For the text-containing cell, return its midpoint in (X, Y) coordinate format. 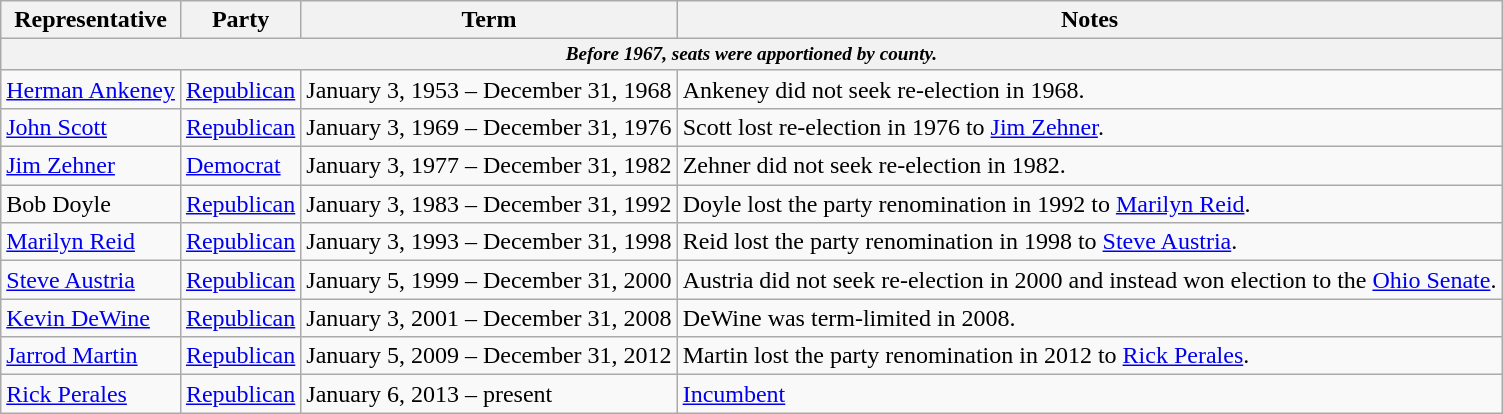
Kevin DeWine (91, 318)
Scott lost re-election in 1976 to Jim Zehner. (1090, 128)
Doyle lost the party renomination in 1992 to Marilyn Reid. (1090, 204)
Notes (1090, 20)
Jarrod Martin (91, 356)
Rick Perales (91, 394)
Party (240, 20)
January 3, 2001 – December 31, 2008 (489, 318)
January 5, 2009 – December 31, 2012 (489, 356)
January 3, 1993 – December 31, 1998 (489, 242)
Reid lost the party renomination in 1998 to Steve Austria. (1090, 242)
January 3, 1977 – December 31, 1982 (489, 166)
Bob Doyle (91, 204)
January 6, 2013 – present (489, 394)
John Scott (91, 128)
Austria did not seek re-election in 2000 and instead won election to the Ohio Senate. (1090, 280)
Democrat (240, 166)
Zehner did not seek re-election in 1982. (1090, 166)
Steve Austria (91, 280)
Ankeney did not seek re-election in 1968. (1090, 89)
Incumbent (1090, 394)
January 3, 1953 – December 31, 1968 (489, 89)
Herman Ankeney (91, 89)
Jim Zehner (91, 166)
DeWine was term-limited in 2008. (1090, 318)
Martin lost the party renomination in 2012 to Rick Perales. (1090, 356)
Before 1967, seats were apportioned by county. (752, 55)
January 3, 1969 – December 31, 1976 (489, 128)
January 3, 1983 – December 31, 1992 (489, 204)
Marilyn Reid (91, 242)
January 5, 1999 – December 31, 2000 (489, 280)
Representative (91, 20)
Term (489, 20)
